For the text-containing cell, return its midpoint in (x, y) coordinate format. 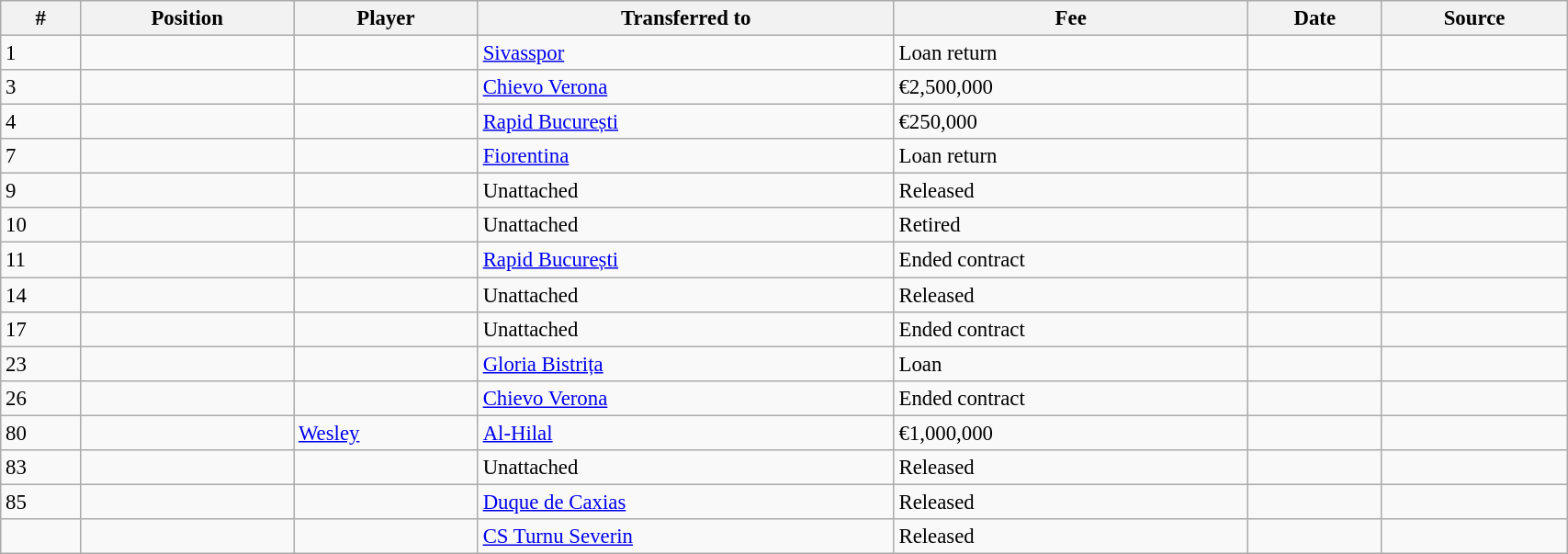
CS Turnu Severin (685, 537)
3 (40, 87)
€250,000 (1071, 122)
Source (1473, 18)
Al-Hilal (685, 433)
7 (40, 156)
85 (40, 502)
Position (187, 18)
23 (40, 364)
1 (40, 53)
Date (1314, 18)
Loan (1071, 364)
83 (40, 468)
10 (40, 225)
Wesley (386, 433)
11 (40, 260)
Retired (1071, 225)
4 (40, 122)
9 (40, 191)
17 (40, 329)
Fee (1071, 18)
80 (40, 433)
Fiorentina (685, 156)
Player (386, 18)
Sivasspor (685, 53)
Duque de Caxias (685, 502)
€2,500,000 (1071, 87)
Transferred to (685, 18)
# (40, 18)
26 (40, 398)
€1,000,000 (1071, 433)
Gloria Bistrița (685, 364)
14 (40, 295)
